Capture the cell that displays the provided text and extract its (X, Y) central coordinate. 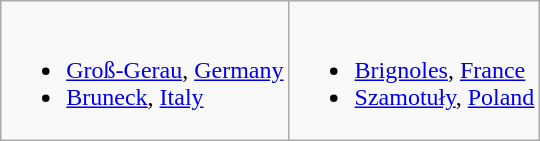
Groß-Gerau, Germany Bruneck, Italy (145, 71)
Brignoles, France Szamotuły, Poland (414, 71)
